Identify which cell holds the provided text, then report its [x, y] central coordinate. 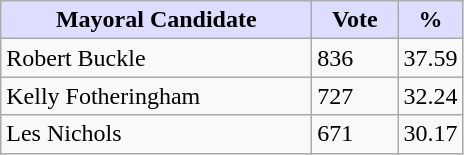
836 [355, 58]
% [430, 20]
30.17 [430, 134]
671 [355, 134]
Mayoral Candidate [156, 20]
37.59 [430, 58]
Kelly Fotheringham [156, 96]
727 [355, 96]
Robert Buckle [156, 58]
32.24 [430, 96]
Vote [355, 20]
Les Nichols [156, 134]
